Detect which cell encompasses the target text, then output its [X, Y] center coordinate. 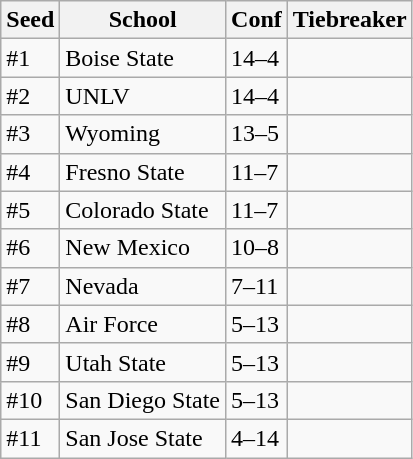
#10 [30, 400]
Wyoming [143, 134]
New Mexico [143, 248]
4–14 [257, 438]
Colorado State [143, 210]
Tiebreaker [350, 20]
Seed [30, 20]
#6 [30, 248]
Nevada [143, 286]
#3 [30, 134]
7–11 [257, 286]
#4 [30, 172]
San Jose State [143, 438]
UNLV [143, 96]
#11 [30, 438]
#9 [30, 362]
#1 [30, 58]
#7 [30, 286]
Fresno State [143, 172]
San Diego State [143, 400]
Air Force [143, 324]
Boise State [143, 58]
School [143, 20]
#5 [30, 210]
13–5 [257, 134]
Conf [257, 20]
#2 [30, 96]
#8 [30, 324]
Utah State [143, 362]
10–8 [257, 248]
